Output the [X, Y] coordinate of the center of the cell containing the given text.  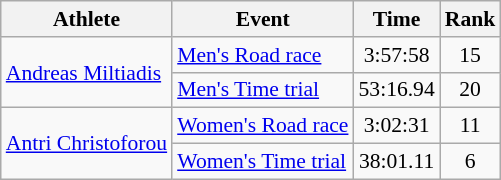
Time [396, 19]
3:57:58 [396, 55]
Andreas Miltiadis [86, 72]
20 [470, 90]
38:01.11 [396, 162]
Men's Time trial [262, 90]
Men's Road race [262, 55]
11 [470, 126]
3:02:31 [396, 126]
Women's Time trial [262, 162]
15 [470, 55]
Athlete [86, 19]
Event [262, 19]
53:16.94 [396, 90]
6 [470, 162]
Women's Road race [262, 126]
Antri Christoforou [86, 144]
Rank [470, 19]
